Provide the [X, Y] coordinate of the cell's center where the given text is located.  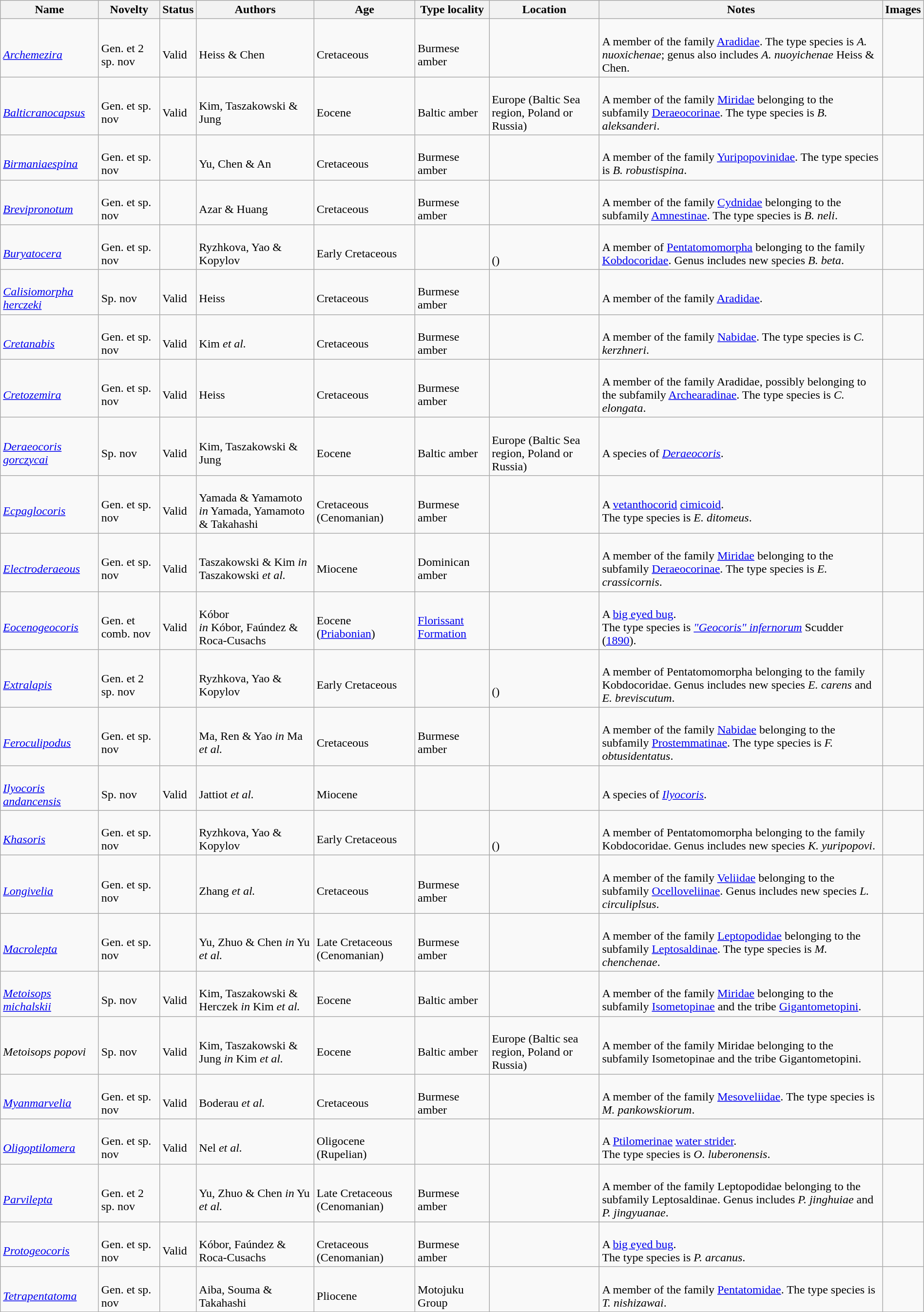
Metoisops popovi [50, 1045]
Location [544, 10]
A member of the family Pentatomidae. The type species is T. nishizawai. [741, 1289]
Authors [255, 10]
A member of the family Miridae belonging to the subfamily Deraeocorinae. The type species is B. aleksanderi. [741, 106]
Eocenogeocoris [50, 621]
Kim, Taszakowski & Herczek in Kim et al. [255, 994]
Metoisops michalskii [50, 994]
Protogeocoris [50, 1244]
A species of Ilyocoris. [741, 788]
Deraeocoris gorczycai [50, 446]
Balticranocapsus [50, 106]
A member of Pentatomomorpha belonging to the family Kobdocoridae. Genus includes new species E. carens and E. breviscutum. [741, 678]
Myanmarvelia [50, 1097]
Tetrapentatoma [50, 1289]
Longivelia [50, 884]
A species of Deraeocoris. [741, 446]
Boderau et al. [255, 1097]
Pliocene [365, 1289]
A member of the family Aradidae, possibly belonging to the subfamily Archearadinae. The type species is C. elongata. [741, 388]
Birmaniaespina [50, 157]
Extralapis [50, 678]
A member of the family Miridae belonging to the subfamily Deraeocorinae. The type species is E. crassicornis. [741, 562]
A member of the family Cydnidae belonging to the subfamily Amnestinae. The type species is B. neli. [741, 202]
Buryatocera [50, 247]
Kóbor in Kóbor, Faúndez & Roca-Cusachs [255, 621]
Cretanabis [50, 337]
Ma, Ren & Yao in Ma et al. [255, 737]
Ilyocoris andancensis [50, 788]
Calisiomorpha herczeki [50, 292]
A vetanthocorid cimicoid. The type species is E. ditomeus. [741, 504]
A member of the family Yuripopovinidae. The type species is B. robustispina. [741, 157]
A Ptilomerinae water strider. The type species is O. luberonensis. [741, 1141]
Yu, Chen & An [255, 157]
A member of Pentatomomorpha belonging to the family Kobdocoridae. Genus includes new species K. yuripopovi. [741, 833]
A member of the family Leptopodidae belonging to the subfamily Leptosaldinae. The type species is M. chenchenae. [741, 943]
Feroculipodus [50, 737]
A member of the family Veliidae belonging to the subfamily Ocelloveliinae. Genus includes new species L. circuliplsus. [741, 884]
Motojuku Group [452, 1289]
Florissant Formation [452, 621]
Brevipronotum [50, 202]
A member of the family Nabidae. The type species is C. kerzhneri. [741, 337]
Taszakowski & Kim in Taszakowski et al. [255, 562]
A member of the family Mesoveliidae. The type species is M. pankowskiorum. [741, 1097]
Heiss & Chen [255, 48]
A member of the family Aradidae. The type species is A. nuoxichenae; genus also includes A. nuoyichenae Heiss & Chen. [741, 48]
A member of the family Leptopodidae belonging to the subfamily Leptosaldinae. Genus includes P. jinghuiae and P. jingyuanae. [741, 1193]
Archemezira [50, 48]
Dominican amber [452, 562]
Notes [741, 10]
Europe (Baltic sea region, Poland or Russia) [544, 1045]
Gen. et comb. nov [129, 621]
Ecpaglocoris [50, 504]
Name [50, 10]
Khasoris [50, 833]
Nel et al. [255, 1141]
A member of Pentatomomorpha belonging to the family Kobdocoridae. Genus includes new species B. beta. [741, 247]
Kim, Taszakowski & Jung in Kim et al. [255, 1045]
Type locality [452, 10]
Novelty [129, 10]
Electroderaeous [50, 562]
Oligoptilomera [50, 1141]
Kóbor, Faúndez & Roca-Cusachs [255, 1244]
A big eyed bug. The type species is P. arcanus. [741, 1244]
Yamada & Yamamoto in Yamada, Yamamoto & Takahashi [255, 504]
Parvilepta [50, 1193]
A member of the family Aradidae. [741, 292]
Eocene(Priabonian) [365, 621]
Oligocene (Rupelian) [365, 1141]
Macrolepta [50, 943]
Zhang et al. [255, 884]
Kim et al. [255, 337]
Age [365, 10]
Status [178, 10]
Cretozemira [50, 388]
Azar & Huang [255, 202]
Jattiot et al. [255, 788]
Images [903, 10]
A member of the family Nabidae belonging to the subfamily Prostemmatinae. The type species is F. obtusidentatus. [741, 737]
A big eyed bug.The type species is "Geocoris" infernorum Scudder (1890). [741, 621]
Aiba, Souma & Takahashi [255, 1289]
